Return (X, Y) of the center of cell containing provided text 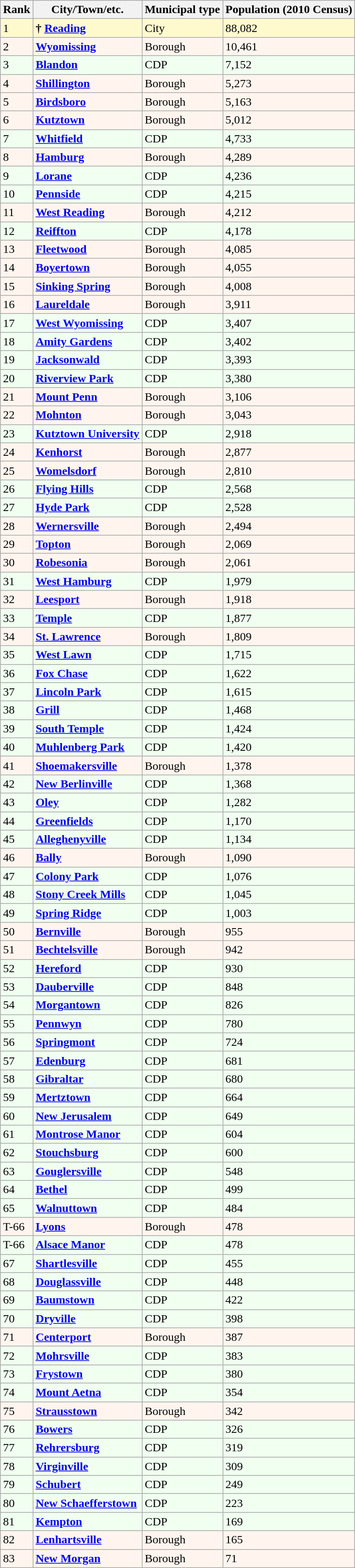
30 (16, 563)
4,289 (289, 157)
Lyons (87, 1226)
Pennwyn (87, 1024)
Birdsboro (87, 102)
51 (16, 950)
Municipal type (182, 10)
7,152 (289, 65)
57 (16, 1060)
21 (16, 397)
1,134 (289, 839)
2,918 (289, 434)
Spring Ridge (87, 913)
54 (16, 1005)
Bally (87, 858)
5,012 (289, 120)
29 (16, 544)
Lenhartsville (87, 1540)
25 (16, 470)
Bernville (87, 931)
Lincoln Park (87, 692)
1,468 (289, 710)
Kempton (87, 1521)
3,380 (289, 378)
Hyde Park (87, 507)
398 (289, 1319)
38 (16, 710)
New Jerusalem (87, 1116)
48 (16, 895)
5,273 (289, 83)
Riverview Park (87, 378)
1,615 (289, 692)
Bethel (87, 1190)
81 (16, 1521)
28 (16, 526)
Mohrsville (87, 1355)
70 (16, 1319)
Jacksonwald (87, 360)
23 (16, 434)
67 (16, 1263)
1,622 (289, 673)
75 (16, 1411)
1,715 (289, 655)
780 (289, 1024)
City/Town/etc. (87, 10)
1,003 (289, 913)
7 (16, 139)
Whitfield (87, 139)
848 (289, 987)
46 (16, 858)
88,082 (289, 28)
Strausstown (87, 1411)
Mertztown (87, 1097)
4,008 (289, 286)
1,979 (289, 581)
Boyertown (87, 268)
Pennside (87, 194)
165 (289, 1540)
Alleghenyville (87, 839)
826 (289, 1005)
422 (289, 1300)
Flying Hills (87, 489)
499 (289, 1190)
Hamburg (87, 157)
West Lawn (87, 655)
10,461 (289, 47)
61 (16, 1134)
Shillington (87, 83)
8 (16, 157)
680 (289, 1079)
69 (16, 1300)
Wyomissing (87, 47)
484 (289, 1208)
Wernersville (87, 526)
49 (16, 913)
1,424 (289, 729)
342 (289, 1411)
4,085 (289, 249)
1,368 (289, 784)
1,045 (289, 895)
Kutztown (87, 120)
1,918 (289, 600)
Walnuttown (87, 1208)
387 (289, 1337)
4,215 (289, 194)
50 (16, 931)
Schubert (87, 1485)
17 (16, 323)
223 (289, 1503)
Reiffton (87, 231)
1,090 (289, 858)
62 (16, 1153)
64 (16, 1190)
681 (289, 1060)
169 (289, 1521)
40 (16, 747)
West Reading (87, 212)
Fox Chase (87, 673)
2,810 (289, 470)
2,494 (289, 526)
3 (16, 65)
Mount Penn (87, 397)
35 (16, 655)
Population (2010 Census) (289, 10)
1,420 (289, 747)
New Berlinville (87, 784)
74 (16, 1392)
5 (16, 102)
1 (16, 28)
Lorane (87, 175)
41 (16, 765)
2 (16, 47)
Mohnton (87, 415)
1,170 (289, 821)
43 (16, 802)
Kutztown University (87, 434)
Amity Gardens (87, 342)
2,877 (289, 452)
78 (16, 1466)
Colony Park (87, 876)
Morgantown (87, 1005)
649 (289, 1116)
4,236 (289, 175)
2,568 (289, 489)
319 (289, 1448)
664 (289, 1097)
80 (16, 1503)
Hereford (87, 968)
33 (16, 618)
Shartlesville (87, 1263)
Kenhorst (87, 452)
56 (16, 1042)
19 (16, 360)
Stony Creek Mills (87, 895)
14 (16, 268)
548 (289, 1171)
32 (16, 600)
Topton (87, 544)
2,528 (289, 507)
Gibraltar (87, 1079)
3,407 (289, 323)
Springmont (87, 1042)
39 (16, 729)
83 (16, 1558)
27 (16, 507)
380 (289, 1374)
Douglassville (87, 1282)
11 (16, 212)
326 (289, 1429)
52 (16, 968)
13 (16, 249)
73 (16, 1374)
47 (16, 876)
Shoemakersville (87, 765)
34 (16, 637)
45 (16, 839)
Oley (87, 802)
Rehrersburg (87, 1448)
15 (16, 286)
76 (16, 1429)
Fleetwood (87, 249)
Dauberville (87, 987)
63 (16, 1171)
37 (16, 692)
4,178 (289, 231)
† Reading (87, 28)
3,106 (289, 397)
Centerport (87, 1337)
Stouchsburg (87, 1153)
1,282 (289, 802)
18 (16, 342)
724 (289, 1042)
249 (289, 1485)
3,393 (289, 360)
79 (16, 1485)
58 (16, 1079)
5,163 (289, 102)
Edenburg (87, 1060)
10 (16, 194)
Grill (87, 710)
4,055 (289, 268)
Womelsdorf (87, 470)
77 (16, 1448)
3,911 (289, 305)
31 (16, 581)
Temple (87, 618)
West Hamburg (87, 581)
4,733 (289, 139)
455 (289, 1263)
72 (16, 1355)
City (182, 28)
42 (16, 784)
Dryville (87, 1319)
53 (16, 987)
New Morgan (87, 1558)
Virginville (87, 1466)
26 (16, 489)
448 (289, 1282)
Greenfields (87, 821)
St. Lawrence (87, 637)
New Schaefferstown (87, 1503)
6 (16, 120)
22 (16, 415)
Bowers (87, 1429)
309 (289, 1466)
Gouglersville (87, 1171)
1,877 (289, 618)
1,809 (289, 637)
Muhlenberg Park (87, 747)
600 (289, 1153)
2,061 (289, 563)
Blandon (87, 65)
82 (16, 1540)
4 (16, 83)
1,076 (289, 876)
1,378 (289, 765)
Alsace Manor (87, 1245)
36 (16, 673)
Sinking Spring (87, 286)
942 (289, 950)
Robesonia (87, 563)
55 (16, 1024)
Leesport (87, 600)
44 (16, 821)
Bechtelsville (87, 950)
930 (289, 968)
Baumstown (87, 1300)
Frystown (87, 1374)
2,069 (289, 544)
383 (289, 1355)
9 (16, 175)
3,043 (289, 415)
4,212 (289, 212)
16 (16, 305)
65 (16, 1208)
59 (16, 1097)
12 (16, 231)
604 (289, 1134)
354 (289, 1392)
Rank (16, 10)
3,402 (289, 342)
South Temple (87, 729)
24 (16, 452)
Mount Aetna (87, 1392)
Laureldale (87, 305)
West Wyomissing (87, 323)
Montrose Manor (87, 1134)
955 (289, 931)
20 (16, 378)
60 (16, 1116)
68 (16, 1282)
